Scan for the cell matching the given text and deliver its [X, Y] coordinate at center. 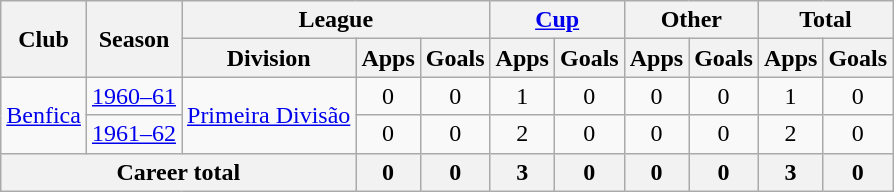
Division [269, 58]
Benfica [44, 115]
Cup [557, 20]
Other [691, 20]
Total [825, 20]
1960–61 [134, 96]
Club [44, 39]
League [336, 20]
Career total [178, 172]
Season [134, 39]
Primeira Divisão [269, 115]
1961–62 [134, 134]
